Scan for the cell matching the given text and deliver its (X, Y) coordinate at center. 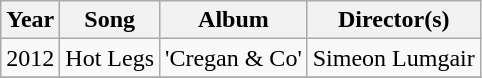
Album (234, 20)
Hot Legs (110, 58)
Director(s) (394, 20)
Year (30, 20)
2012 (30, 58)
'Cregan & Co' (234, 58)
Simeon Lumgair (394, 58)
Song (110, 20)
